Identify which cell holds the provided text, then report its [x, y] central coordinate. 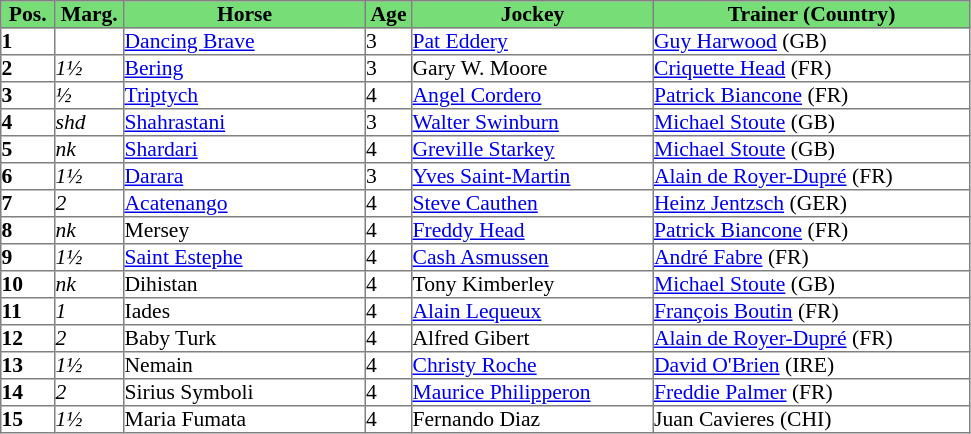
Freddy Head [533, 230]
Angel Cordero [533, 96]
Age [388, 14]
Darara [245, 176]
Pos. [28, 14]
Alain Lequeux [533, 312]
11 [28, 312]
Guy Harwood (GB) [811, 42]
15 [28, 420]
David O'Brien (IRE) [811, 366]
Criquette Head (FR) [811, 68]
Trainer (Country) [811, 14]
Nemain [245, 366]
Shahrastani [245, 122]
12 [28, 338]
Juan Cavieres (CHI) [811, 420]
5 [28, 150]
Pat Eddery [533, 42]
Tony Kimberley [533, 284]
Gary W. Moore [533, 68]
Baby Turk [245, 338]
Yves Saint-Martin [533, 176]
Heinz Jentzsch (GER) [811, 204]
shd [90, 122]
14 [28, 392]
Horse [245, 14]
Jockey [533, 14]
Bering [245, 68]
Maurice Philipperon [533, 392]
6 [28, 176]
François Boutin (FR) [811, 312]
Iades [245, 312]
Greville Starkey [533, 150]
Steve Cauthen [533, 204]
Alfred Gibert [533, 338]
Freddie Palmer (FR) [811, 392]
Saint Estephe [245, 258]
Sirius Symboli [245, 392]
Walter Swinburn [533, 122]
Marg. [90, 14]
8 [28, 230]
Christy Roche [533, 366]
André Fabre (FR) [811, 258]
7 [28, 204]
10 [28, 284]
Cash Asmussen [533, 258]
Mersey [245, 230]
Dihistan [245, 284]
Acatenango [245, 204]
Triptych [245, 96]
13 [28, 366]
9 [28, 258]
Fernando Diaz [533, 420]
Maria Fumata [245, 420]
½ [90, 96]
Shardari [245, 150]
Dancing Brave [245, 42]
